From the cell containing the given text, extract its center point as (x, y) coordinate. 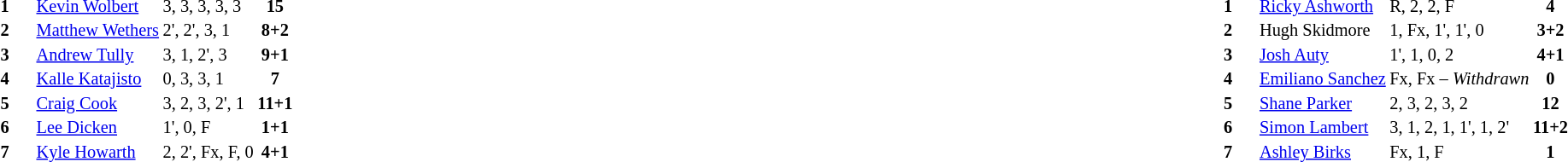
Josh Auty (1323, 55)
7 (275, 80)
11+1 (275, 104)
Fx, Fx – Withdrawn (1459, 80)
Kalle Katajisto (97, 80)
Emiliano Sanchez (1323, 80)
Matthew Wethers (97, 31)
Simon Lambert (1323, 128)
1', 0, F (208, 128)
1, Fx, 1', 1', 0 (1459, 31)
5 (1239, 104)
2', 2', 3, 1 (208, 31)
3, 2, 3, 2', 1 (208, 104)
Shane Parker (1323, 104)
8+2 (275, 31)
2 (1239, 31)
Lee Dicken (97, 128)
Andrew Tully (97, 55)
1', 1, 0, 2 (1459, 55)
3, 1, 2', 3 (208, 55)
6 (1239, 128)
Craig Cook (97, 104)
0, 3, 3, 1 (208, 80)
Hugh Skidmore (1323, 31)
2, 3, 2, 3, 2 (1459, 104)
4 (1239, 80)
1+1 (275, 128)
3, 1, 2, 1, 1', 1, 2' (1459, 128)
9+1 (275, 55)
3 (1239, 55)
